Determine the [x, y] coordinate at the center of the cell enclosing the given text.  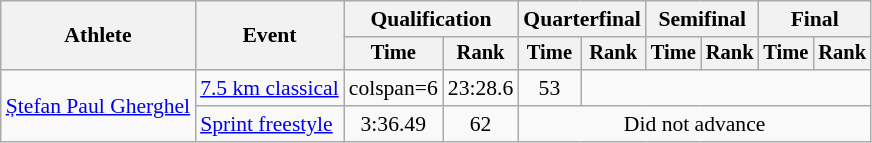
Ștefan Paul Gherghel [98, 106]
23:28.6 [480, 88]
53 [549, 88]
Semifinal [702, 19]
Event [270, 36]
7.5 km classical [270, 88]
Qualification [432, 19]
Sprint freestyle [270, 124]
3:36.49 [394, 124]
Did not advance [694, 124]
Quarterfinal [582, 19]
62 [480, 124]
Athlete [98, 36]
Final [814, 19]
colspan=6 [394, 88]
